Provide the (x, y) coordinate of the cell's center where the given text is located.  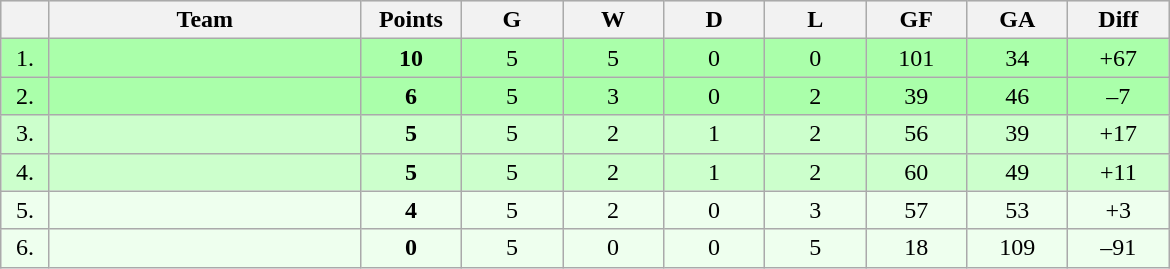
53 (1018, 210)
4. (26, 172)
Diff (1118, 20)
+11 (1118, 172)
Team (204, 20)
G (512, 20)
L (816, 20)
–91 (1118, 248)
W (612, 20)
6 (410, 96)
60 (916, 172)
Points (410, 20)
109 (1018, 248)
57 (916, 210)
18 (916, 248)
56 (916, 134)
1. (26, 58)
2. (26, 96)
49 (1018, 172)
GA (1018, 20)
+17 (1118, 134)
4 (410, 210)
GF (916, 20)
34 (1018, 58)
+3 (1118, 210)
101 (916, 58)
6. (26, 248)
3. (26, 134)
10 (410, 58)
46 (1018, 96)
D (714, 20)
+67 (1118, 58)
5. (26, 210)
–7 (1118, 96)
